Detect which cell encompasses the target text, then output its (x, y) center coordinate. 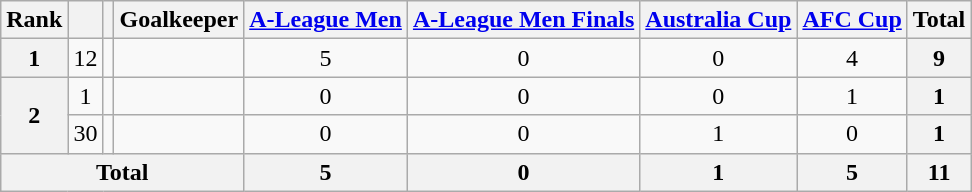
Goalkeeper (179, 20)
30 (86, 134)
12 (86, 58)
4 (852, 58)
9 (939, 58)
11 (939, 172)
A-League Men (326, 20)
2 (34, 115)
Australia Cup (718, 20)
AFC Cup (852, 20)
A-League Men Finals (523, 20)
Rank (34, 20)
